Find where the given text appears and provide that cell's center as (X, Y) coordinate. 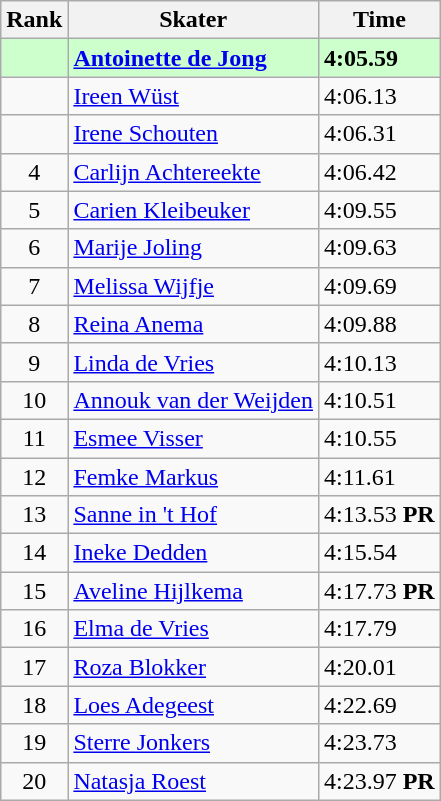
9 (34, 362)
16 (34, 629)
Natasja Roest (194, 781)
Marije Joling (194, 248)
Aveline Hijlkema (194, 591)
20 (34, 781)
7 (34, 286)
4:09.88 (379, 324)
Time (379, 20)
4:23.73 (379, 743)
4:11.61 (379, 477)
4:06.13 (379, 96)
Carlijn Achtereekte (194, 172)
4:09.69 (379, 286)
14 (34, 553)
4:15.54 (379, 553)
Elma de Vries (194, 629)
Annouk van der Weijden (194, 400)
4:13.53 PR (379, 515)
6 (34, 248)
Sanne in 't Hof (194, 515)
18 (34, 705)
Irene Schouten (194, 134)
Rank (34, 20)
Ineke Dedden (194, 553)
19 (34, 743)
4:09.63 (379, 248)
4:17.73 PR (379, 591)
13 (34, 515)
4:17.79 (379, 629)
4:20.01 (379, 667)
8 (34, 324)
Sterre Jonkers (194, 743)
4:06.31 (379, 134)
15 (34, 591)
4:10.55 (379, 438)
Reina Anema (194, 324)
10 (34, 400)
4:23.97 PR (379, 781)
4 (34, 172)
Carien Kleibeuker (194, 210)
Antoinette de Jong (194, 58)
Esmee Visser (194, 438)
4:05.59 (379, 58)
4:22.69 (379, 705)
Loes Adegeest (194, 705)
Ireen Wüst (194, 96)
11 (34, 438)
4:06.42 (379, 172)
Linda de Vries (194, 362)
4:09.55 (379, 210)
4:10.51 (379, 400)
12 (34, 477)
4:10.13 (379, 362)
5 (34, 210)
17 (34, 667)
Melissa Wijfje (194, 286)
Femke Markus (194, 477)
Roza Blokker (194, 667)
Skater (194, 20)
